Search for the cell housing the specified text and yield its [x, y] center coordinate. 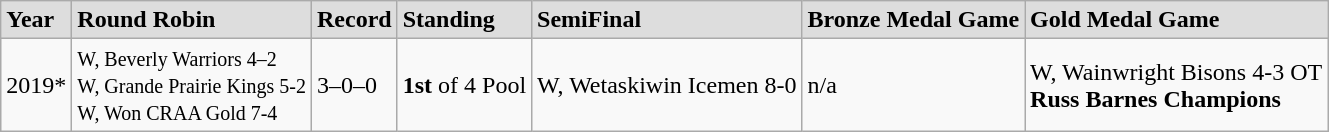
Bronze Medal Game [914, 20]
Gold Medal Game [1176, 20]
n/a [914, 85]
Standing [464, 20]
Round Robin [192, 20]
Year [36, 20]
Record [354, 20]
W, Beverly Warriors 4–2 W, Grande Prairie Kings 5-2W, Won CRAA Gold 7-4 [192, 85]
3–0–0 [354, 85]
W, Wetaskiwin Icemen 8-0 [667, 85]
W, Wainwright Bisons 4-3 OTRuss Barnes Champions [1176, 85]
1st of 4 Pool [464, 85]
SemiFinal [667, 20]
2019* [36, 85]
